Pinpoint the cell where the given text exists, returning its [x, y] midpoint coordinate. 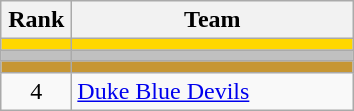
Duke Blue Devils [212, 91]
Rank [36, 20]
Team [212, 20]
4 [36, 91]
